Locate the cell with the specified text and output its (x, y) center coordinate. 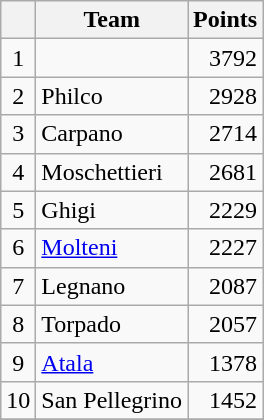
9 (18, 362)
2681 (226, 172)
2 (18, 96)
Torpado (112, 324)
2087 (226, 286)
6 (18, 248)
2714 (226, 134)
Ghigi (112, 210)
2057 (226, 324)
Points (226, 20)
San Pellegrino (112, 400)
Atala (112, 362)
1 (18, 58)
Legnano (112, 286)
10 (18, 400)
1452 (226, 400)
2227 (226, 248)
Carpano (112, 134)
Philco (112, 96)
4 (18, 172)
Moschettieri (112, 172)
2229 (226, 210)
3 (18, 134)
1378 (226, 362)
7 (18, 286)
Molteni (112, 248)
5 (18, 210)
8 (18, 324)
3792 (226, 58)
2928 (226, 96)
Team (112, 20)
